Detect which cell encompasses the target text, then output its [x, y] center coordinate. 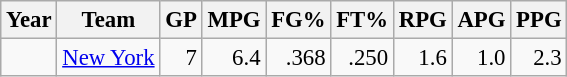
Team [108, 20]
.250 [362, 58]
2.3 [539, 58]
FG% [298, 20]
6.4 [234, 58]
7 [181, 58]
New York [108, 58]
PPG [539, 20]
MPG [234, 20]
GP [181, 20]
APG [482, 20]
FT% [362, 20]
.368 [298, 58]
1.6 [422, 58]
Year [29, 20]
1.0 [482, 58]
RPG [422, 20]
